Scan for the cell matching the given text and deliver its (x, y) coordinate at center. 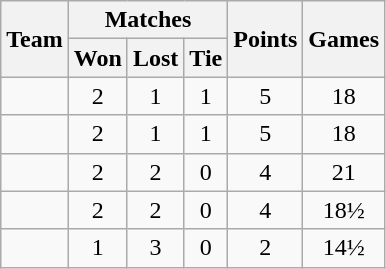
Games (344, 39)
Team (35, 39)
14½ (344, 248)
Points (266, 39)
Won (98, 58)
Tie (206, 58)
Lost (155, 58)
Matches (148, 20)
21 (344, 172)
18½ (344, 210)
3 (155, 248)
